Identify which cell holds the provided text, then report its [x, y] central coordinate. 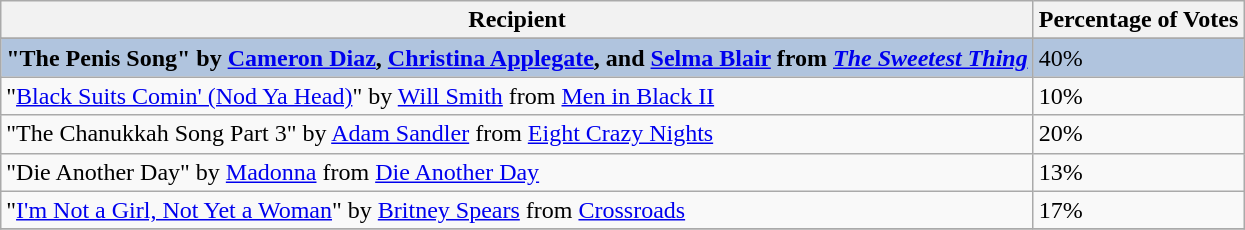
"Black Suits Comin' (Nod Ya Head)" by Will Smith from Men in Black II [517, 96]
Percentage of Votes [1138, 20]
Recipient [517, 20]
"The Penis Song" by Cameron Diaz, Christina Applegate, and Selma Blair from The Sweetest Thing [517, 58]
17% [1138, 210]
20% [1138, 134]
"The Chanukkah Song Part 3" by Adam Sandler from Eight Crazy Nights [517, 134]
"I'm Not a Girl, Not Yet a Woman" by Britney Spears from Crossroads [517, 210]
10% [1138, 96]
40% [1138, 58]
"Die Another Day" by Madonna from Die Another Day [517, 172]
13% [1138, 172]
